Determine the [x, y] coordinate at the center of the cell enclosing the given text.  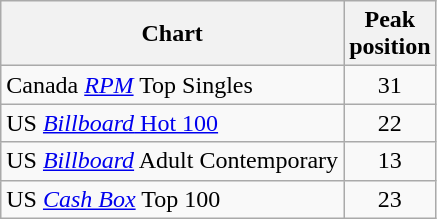
US Cash Box Top 100 [172, 199]
US Billboard Adult Contemporary [172, 161]
Canada RPM Top Singles [172, 85]
US Billboard Hot 100 [172, 123]
Peakposition [390, 34]
23 [390, 199]
Chart [172, 34]
22 [390, 123]
31 [390, 85]
13 [390, 161]
